Find where the given text appears and provide that cell's center as [X, Y] coordinate. 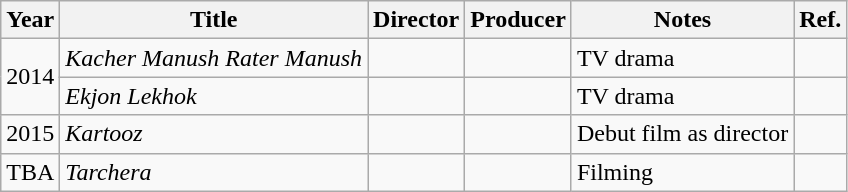
Debut film as director [682, 134]
Director [416, 20]
Title [214, 20]
Year [30, 20]
Tarchera [214, 172]
TBA [30, 172]
Filming [682, 172]
Kacher Manush Rater Manush [214, 58]
Notes [682, 20]
Kartooz [214, 134]
2015 [30, 134]
Producer [518, 20]
Ref. [820, 20]
2014 [30, 77]
Ekjon Lekhok [214, 96]
